Output the [x, y] coordinate of the center of the cell containing the given text.  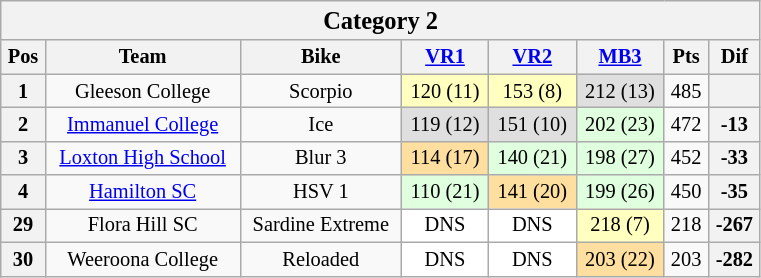
485 [686, 91]
203 [686, 259]
MB3 [620, 57]
203 (22) [620, 259]
199 (26) [620, 192]
Ice [321, 124]
119 (12) [446, 124]
Pos [23, 57]
140 (21) [532, 158]
Blur 3 [321, 158]
2 [23, 124]
Immanuel College [142, 124]
120 (11) [446, 91]
29 [23, 225]
VR2 [532, 57]
151 (10) [532, 124]
472 [686, 124]
Flora Hill SC [142, 225]
Hamilton SC [142, 192]
198 (27) [620, 158]
Sardine Extreme [321, 225]
3 [23, 158]
153 (8) [532, 91]
4 [23, 192]
218 (7) [620, 225]
-33 [734, 158]
-282 [734, 259]
Loxton High School [142, 158]
Gleeson College [142, 91]
Category 2 [381, 20]
450 [686, 192]
452 [686, 158]
212 (13) [620, 91]
HSV 1 [321, 192]
114 (17) [446, 158]
218 [686, 225]
Reloaded [321, 259]
Dif [734, 57]
-267 [734, 225]
Scorpio [321, 91]
-13 [734, 124]
110 (21) [446, 192]
Team [142, 57]
202 (23) [620, 124]
Bike [321, 57]
30 [23, 259]
VR1 [446, 57]
-35 [734, 192]
141 (20) [532, 192]
Pts [686, 57]
1 [23, 91]
Weeroona College [142, 259]
